Capture the cell that displays the provided text and extract its [x, y] central coordinate. 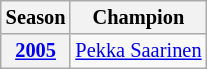
2005 [36, 51]
Pekka Saarinen [138, 51]
Season [36, 17]
Champion [138, 17]
